Return the [x, y] coordinate for the center point of the cell that contains the specified text.  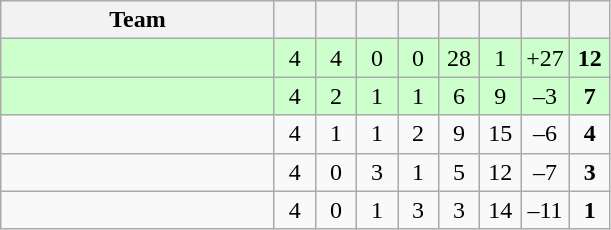
28 [460, 58]
–11 [546, 210]
–7 [546, 172]
–6 [546, 134]
Team [138, 20]
15 [500, 134]
14 [500, 210]
+27 [546, 58]
7 [590, 96]
5 [460, 172]
–3 [546, 96]
6 [460, 96]
